Find where the given text appears and provide that cell's center as [x, y] coordinate. 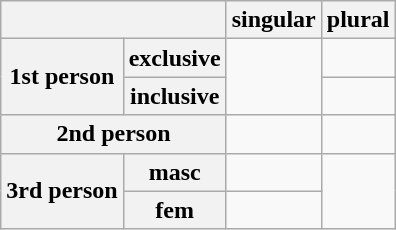
singular [274, 20]
2nd person [114, 134]
inclusive [174, 96]
masc [174, 172]
3rd person [62, 191]
fem [174, 210]
plural [358, 20]
1st person [62, 77]
exclusive [174, 58]
